Search for the cell housing the specified text and yield its [x, y] center coordinate. 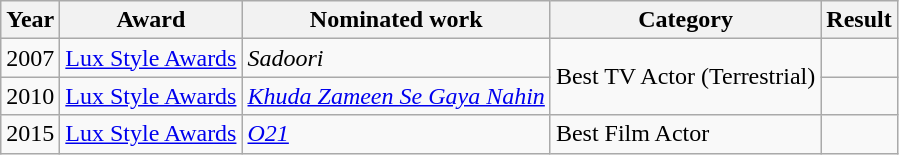
Award [151, 20]
Category [685, 20]
Best Film Actor [685, 134]
Year [30, 20]
Result [859, 20]
Khuda Zameen Se Gaya Nahin [396, 96]
2015 [30, 134]
Nominated work [396, 20]
Best TV Actor (Terrestrial) [685, 77]
2010 [30, 96]
O21 [396, 134]
Sadoori [396, 58]
2007 [30, 58]
